Return the (x, y) coordinate for the center point of the cell that contains the specified text.  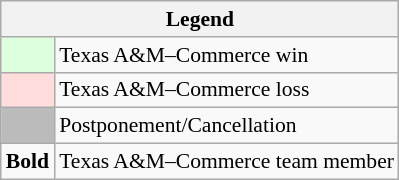
Texas A&M–Commerce team member (226, 162)
Texas A&M–Commerce loss (226, 90)
Postponement/Cancellation (226, 126)
Legend (200, 19)
Bold (28, 162)
Texas A&M–Commerce win (226, 55)
